Detect which cell encompasses the target text, then output its (X, Y) center coordinate. 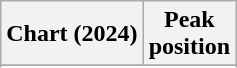
Peakposition (189, 34)
Chart (2024) (72, 34)
